Provide the (x, y) coordinate of the cell's center where the given text is located.  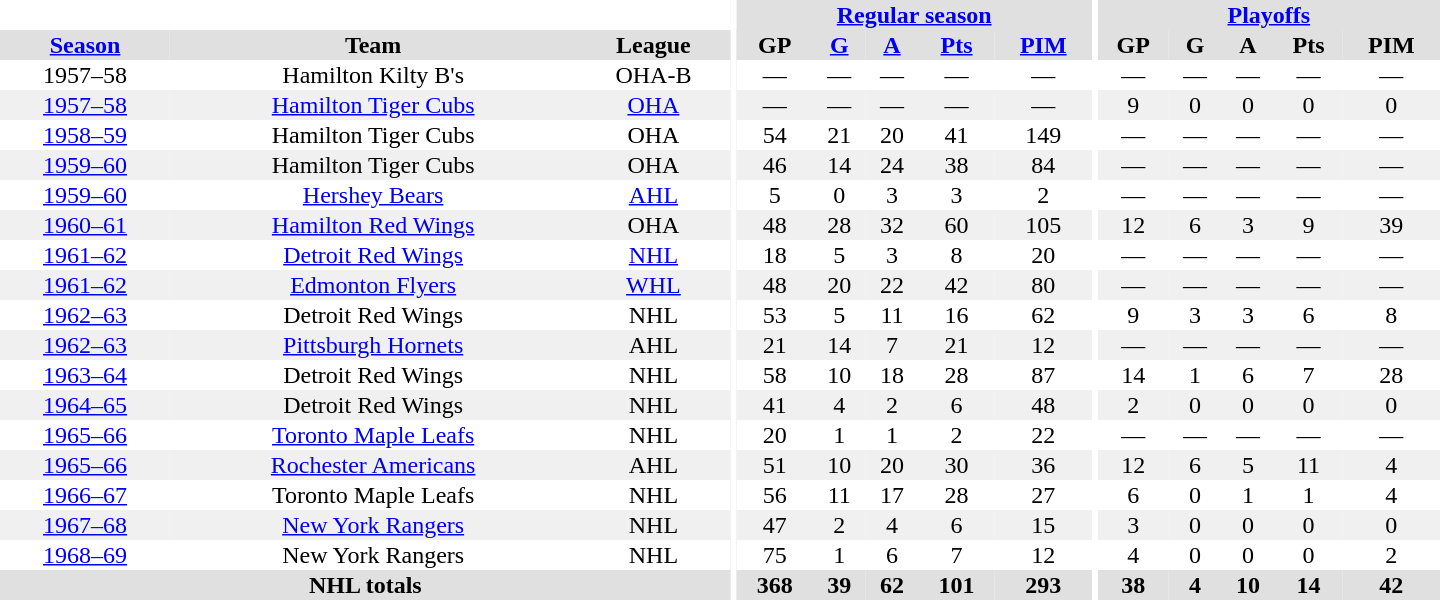
OHA-B (654, 75)
1958–59 (85, 135)
Team (373, 45)
56 (775, 495)
51 (775, 465)
46 (775, 165)
75 (775, 555)
WHL (654, 285)
87 (1044, 375)
1963–64 (85, 375)
Edmonton Flyers (373, 285)
84 (1044, 165)
NHL totals (366, 585)
101 (956, 585)
Playoffs (1269, 15)
32 (892, 225)
54 (775, 135)
47 (775, 525)
Hamilton Red Wings (373, 225)
Rochester Americans (373, 465)
368 (775, 585)
1960–61 (85, 225)
Hershey Bears (373, 195)
Season (85, 45)
149 (1044, 135)
1968–69 (85, 555)
30 (956, 465)
53 (775, 315)
League (654, 45)
Hamilton Kilty B's (373, 75)
60 (956, 225)
Pittsburgh Hornets (373, 345)
1964–65 (85, 405)
58 (775, 375)
24 (892, 165)
15 (1044, 525)
36 (1044, 465)
27 (1044, 495)
16 (956, 315)
Regular season (914, 15)
17 (892, 495)
293 (1044, 585)
80 (1044, 285)
1966–67 (85, 495)
1967–68 (85, 525)
105 (1044, 225)
